Return [x, y] of the center of cell containing provided text 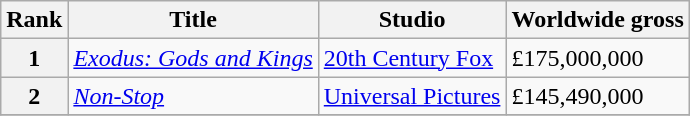
£145,490,000 [598, 96]
Title [193, 20]
Non-Stop [193, 96]
1 [34, 58]
Studio [412, 20]
20th Century Fox [412, 58]
2 [34, 96]
Rank [34, 20]
£175,000,000 [598, 58]
Exodus: Gods and Kings [193, 58]
Worldwide gross [598, 20]
Universal Pictures [412, 96]
